Output the (X, Y) coordinate of the center of the cell containing the given text.  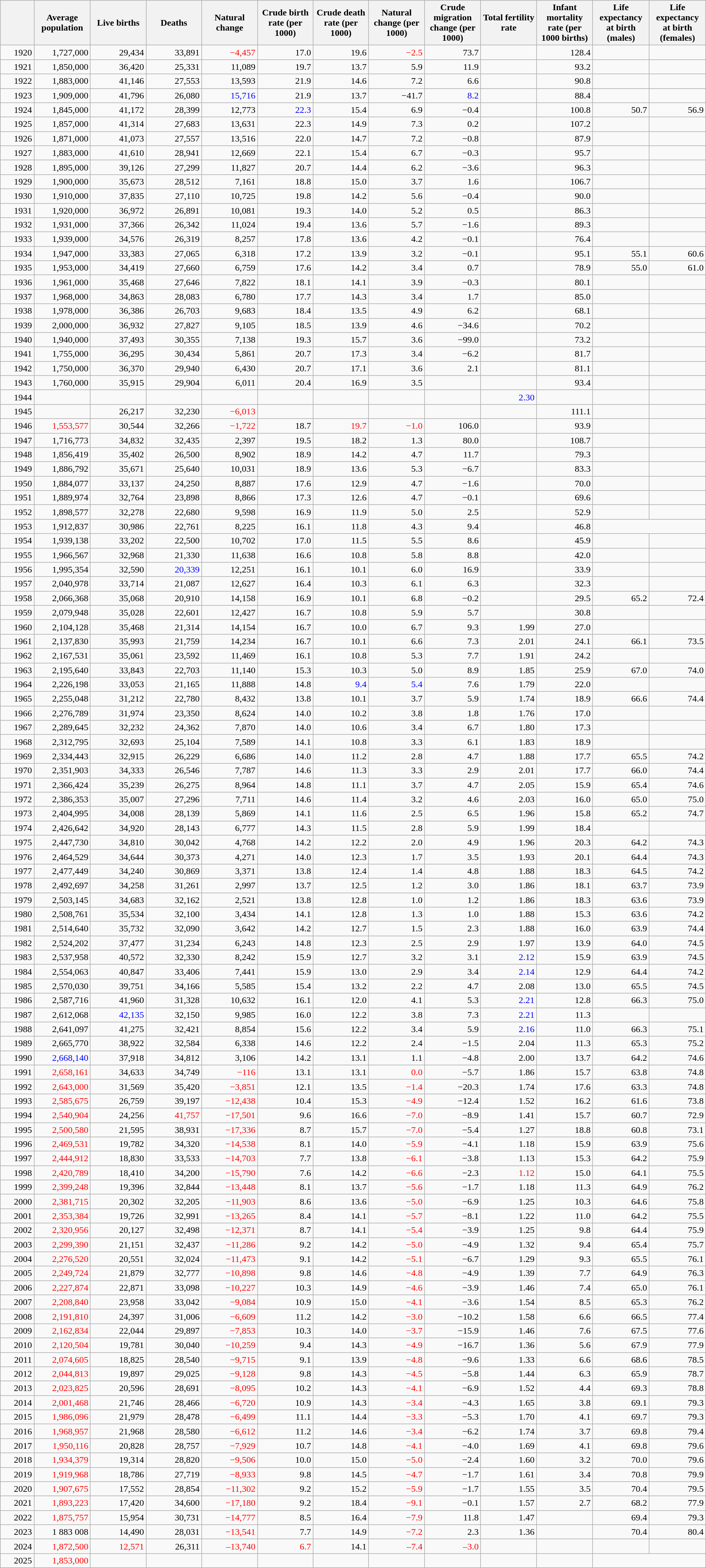
−13,265 (230, 1216)
4.4 (565, 1388)
1.22 (509, 1216)
24,397 (118, 1316)
32,777 (174, 1273)
−6,612 (230, 1431)
2,353,384 (62, 1216)
32,162 (174, 900)
1.69 (509, 1446)
9,598 (230, 512)
32,590 (118, 569)
32,498 (174, 1230)
32,584 (174, 1043)
1,893,223 (62, 1503)
1.57 (509, 1503)
2023 (17, 1532)
Infant mortality rate (per 1000 births) (565, 23)
32,991 (174, 1216)
5.8 (397, 555)
93.9 (565, 426)
−6,499 (230, 1417)
7,161 (230, 182)
1936 (17, 282)
41,757 (174, 1115)
78.7 (677, 1374)
88.4 (565, 95)
55.1 (621, 254)
26,759 (118, 1101)
67.5 (621, 1331)
1.97 (509, 943)
37,477 (118, 943)
13,593 (230, 81)
41,275 (118, 1029)
25,104 (174, 742)
0.5 (453, 210)
30,040 (174, 1345)
2,521 (230, 900)
1932 (17, 225)
−2.5 (397, 52)
1974 (17, 828)
34,419 (118, 268)
26,703 (174, 311)
66.0 (621, 771)
Crude migration change (per 1000) (453, 23)
79.9 (677, 1474)
1,947,000 (62, 254)
75.7 (677, 1245)
2014 (17, 1403)
35,068 (118, 598)
22,601 (174, 612)
69.3 (621, 1388)
28,580 (174, 1431)
1.8 (453, 713)
1935 (17, 268)
1972 (17, 799)
79.4 (677, 1431)
1,950,116 (62, 1446)
10,702 (230, 541)
−2.4 (453, 1460)
−15.9 (453, 1331)
1985 (17, 986)
41,314 (118, 124)
33,533 (174, 1159)
1962 (17, 656)
66.6 (621, 699)
1924 (17, 110)
1996 (17, 1144)
16.2 (565, 1101)
28,757 (174, 1446)
31,212 (118, 699)
11,140 (230, 670)
35,402 (118, 455)
1955 (17, 555)
6,777 (230, 828)
28,540 (174, 1360)
13,631 (230, 124)
9,985 (230, 1015)
4,271 (230, 857)
2,276,789 (62, 713)
1,872,500 (62, 1546)
29,904 (174, 383)
Crude death rate (per 1000) (341, 23)
2,066,368 (62, 598)
19,782 (118, 1144)
−6,720 (230, 1403)
1945 (17, 411)
1,898,577 (62, 512)
37,366 (118, 225)
28,143 (174, 828)
2021 (17, 1503)
2,444,912 (62, 1159)
24.1 (565, 641)
1,909,000 (62, 95)
7,138 (230, 340)
93.4 (565, 383)
2,120,504 (62, 1345)
2019 (17, 1474)
Life expectancy at birth (males) (621, 23)
1,939,138 (62, 541)
6.0 (397, 569)
80.1 (565, 282)
12,773 (230, 110)
34,320 (174, 1144)
−12.4 (453, 1101)
8,964 (230, 785)
1964 (17, 685)
33,202 (118, 541)
6.9 (397, 110)
23,592 (174, 656)
26,342 (174, 225)
1953 (17, 526)
26,891 (174, 210)
29,897 (174, 1331)
2,001,468 (62, 1403)
32,421 (174, 1029)
78.5 (677, 1360)
8.4 (285, 1216)
1929 (17, 182)
11,888 (230, 685)
2.16 (509, 1029)
−0.8 (453, 138)
1938 (17, 311)
1928 (17, 167)
6,780 (230, 297)
1956 (17, 569)
2.04 (509, 1043)
34,008 (118, 814)
19.8 (285, 196)
0.2 (453, 124)
28,512 (174, 182)
33,406 (174, 972)
1.41 (509, 1115)
106.7 (565, 182)
75.1 (677, 1029)
1988 (17, 1029)
1,910,000 (62, 196)
28,083 (174, 297)
1.83 (509, 742)
90.0 (565, 196)
3,106 (230, 1058)
41,796 (118, 95)
42,135 (118, 1015)
22,703 (174, 670)
1,716,773 (62, 440)
1981 (17, 929)
36,386 (118, 311)
1950 (17, 483)
1,553,577 (62, 426)
32,844 (174, 1187)
33,891 (174, 52)
39,751 (118, 986)
66.1 (621, 641)
34,633 (118, 1072)
31,328 (174, 1000)
27,553 (174, 81)
13.2 (341, 986)
18.7 (285, 426)
32.3 (565, 584)
−3,851 (230, 1086)
−8,933 (230, 1474)
−5.8 (453, 1374)
−12,438 (230, 1101)
1977 (17, 871)
Live births (118, 23)
30,986 (118, 526)
−99.0 (453, 340)
1,889,974 (62, 498)
34,810 (118, 842)
69.6 (565, 498)
1.79 (509, 685)
1.70 (509, 1417)
2.4 (397, 1043)
34,749 (174, 1072)
3,642 (230, 929)
18.5 (285, 325)
2,508,761 (62, 914)
81.7 (565, 354)
2001 (17, 1216)
30,544 (118, 426)
1973 (17, 814)
2,386,353 (62, 799)
37,493 (118, 340)
19,314 (118, 1460)
73.5 (677, 641)
41,610 (118, 153)
−11,302 (230, 1489)
1,986,096 (62, 1417)
20,910 (174, 598)
11,089 (230, 67)
1982 (17, 943)
17,420 (118, 1503)
8.8 (453, 555)
63.3 (621, 1086)
1,968,957 (62, 1431)
4.3 (397, 526)
2,464,529 (62, 857)
73.7 (453, 52)
19.4 (285, 225)
30.8 (565, 612)
63.7 (621, 885)
1.76 (509, 713)
5.2 (397, 210)
–3.0 (453, 1546)
15.8 (565, 814)
−17,501 (230, 1115)
26,275 (174, 785)
28,941 (174, 153)
4,768 (230, 842)
21,314 (174, 627)
34,200 (174, 1173)
1957 (17, 584)
1983 (17, 957)
−20.3 (453, 1086)
−9,715 (230, 1360)
20,302 (118, 1202)
20,551 (118, 1259)
−3.0 (397, 1316)
28,466 (174, 1403)
28,854 (174, 1489)
9,683 (230, 311)
−7,853 (230, 1331)
20,596 (118, 1388)
17.1 (341, 368)
1,934,379 (62, 1460)
6,338 (230, 1043)
55.0 (621, 268)
1967 (17, 728)
1,845,000 (62, 110)
−4.6 (397, 1288)
32,090 (174, 929)
2,668,140 (62, 1058)
1990 (17, 1058)
76.3 (677, 1273)
2,585,675 (62, 1101)
2.7 (565, 1503)
8,866 (230, 498)
29,434 (118, 52)
21,330 (174, 555)
−9.6 (453, 1360)
2,208,840 (62, 1302)
35,671 (118, 469)
1,875,757 (62, 1517)
1.47 (509, 1517)
29.5 (565, 598)
11.6 (341, 814)
2024 (17, 1546)
26,217 (118, 411)
7,441 (230, 972)
−0.2 (453, 598)
2,312,795 (62, 742)
9.6 (285, 1115)
30,373 (174, 857)
30,355 (174, 340)
34,812 (174, 1058)
−13,541 (230, 1532)
37,835 (118, 196)
10.4 (285, 1101)
34,920 (118, 828)
32,232 (118, 728)
1937 (17, 297)
1.32 (509, 1245)
68.1 (565, 311)
60.8 (621, 1129)
−116 (230, 1072)
1.60 (509, 1460)
1.39 (509, 1273)
−7.2 (397, 1532)
95.7 (565, 153)
−13,448 (230, 1187)
22,780 (174, 699)
20,127 (118, 1230)
72.4 (677, 598)
10,632 (230, 1000)
2.0 (397, 842)
21,165 (174, 685)
22,500 (174, 541)
2011 (17, 1360)
2,404,995 (62, 814)
69.1 (621, 1403)
1,968,000 (62, 297)
2,249,724 (62, 1273)
23,958 (118, 1302)
128.4 (565, 52)
100.8 (565, 110)
34,644 (118, 857)
8,257 (230, 239)
29,025 (174, 1374)
35,673 (118, 182)
1948 (17, 455)
8.9 (453, 670)
14,490 (118, 1532)
2.05 (509, 785)
1.54 (509, 1302)
35,061 (118, 656)
1921 (17, 67)
1961 (17, 641)
5,585 (230, 986)
26,229 (174, 756)
12.6 (341, 498)
38,931 (174, 1129)
2,334,443 (62, 756)
15,716 (230, 95)
1,940,000 (62, 340)
Crude birth rate (per 1000) (285, 23)
13,516 (230, 138)
−3.7 (397, 1331)
76.4 (565, 239)
32,266 (174, 426)
8,854 (230, 1029)
40,847 (118, 972)
2,492,697 (62, 885)
20,339 (174, 569)
1.33 (509, 1360)
27,296 (174, 799)
2,500,580 (62, 1129)
1994 (17, 1115)
3.0 (453, 885)
1.6 (453, 182)
2,554,063 (62, 972)
2,226,198 (62, 685)
1,931,000 (62, 225)
1,920,000 (62, 210)
69.7 (621, 1417)
4.2 (397, 239)
1997 (17, 1159)
74.7 (677, 814)
1951 (17, 498)
−8,095 (230, 1388)
28,139 (174, 814)
2,612,068 (62, 1015)
−6,609 (230, 1316)
1941 (17, 354)
74.0 (677, 670)
1947 (17, 440)
83.3 (565, 469)
−1.5 (453, 1043)
−1.4 (397, 1086)
36,420 (118, 67)
2,570,030 (62, 986)
1949 (17, 469)
1927 (17, 153)
96.3 (565, 167)
1,978,000 (62, 311)
20,828 (118, 1446)
−11,286 (230, 1245)
2,643,000 (62, 1086)
21,968 (118, 1431)
1922 (17, 81)
34,832 (118, 440)
27,646 (174, 282)
7,870 (230, 728)
1.65 (509, 1403)
5,861 (230, 354)
20.4 (285, 383)
1980 (17, 914)
2,079,948 (62, 612)
1.44 (509, 1374)
77.6 (677, 1331)
46.8 (565, 526)
75.8 (677, 1202)
2,255,048 (62, 699)
2,381,715 (62, 1202)
64.0 (621, 943)
11,638 (230, 555)
1,755,000 (62, 354)
12,571 (118, 1546)
34,683 (118, 900)
11,024 (230, 225)
2,658,161 (62, 1072)
1.58 (509, 1316)
2017 (17, 1446)
111.1 (565, 411)
3,434 (230, 914)
1.13 (509, 1159)
12,427 (230, 612)
1940 (17, 340)
85.0 (565, 297)
−14,703 (230, 1159)
32,278 (118, 512)
34,333 (118, 771)
28,691 (174, 1388)
1952 (17, 512)
38,922 (118, 1043)
35,993 (118, 641)
27,827 (174, 325)
3.9 (397, 282)
1998 (17, 1173)
−9,084 (230, 1302)
22,044 (118, 1331)
14,234 (230, 641)
1,919,968 (62, 1474)
31,006 (174, 1316)
68.6 (621, 1360)
0.7 (453, 268)
−6,013 (230, 411)
6,686 (230, 756)
18,410 (118, 1173)
2,399,248 (62, 1187)
11,469 (230, 656)
1939 (17, 325)
2,587,716 (62, 1000)
18,830 (118, 1159)
1,961,000 (62, 282)
1.93 (509, 857)
−10,227 (230, 1288)
21,151 (118, 1245)
−5.3 (453, 1417)
11.4 (341, 799)
1,912,837 (62, 526)
35,239 (118, 785)
−8.1 (453, 1216)
1991 (17, 1072)
33,843 (118, 670)
29,940 (174, 368)
35,534 (118, 914)
68.2 (621, 1503)
1975 (17, 842)
1.61 (509, 1474)
22.1 (285, 153)
2,137,830 (62, 641)
8,242 (230, 957)
1,953,000 (62, 268)
1,995,354 (62, 569)
37,918 (118, 1058)
36,370 (118, 368)
1959 (17, 612)
26,500 (174, 455)
1934 (17, 254)
35,028 (118, 612)
14.7 (341, 138)
2022 (17, 1517)
89.3 (565, 225)
Average population (62, 23)
35,915 (118, 383)
33,137 (118, 483)
26,311 (174, 1546)
75.2 (677, 1043)
2005 (17, 1273)
36,295 (118, 354)
1.4 (397, 871)
3,371 (230, 871)
107.2 (565, 124)
2.30 (509, 397)
70.2 (565, 325)
1965 (17, 699)
8,624 (230, 713)
1979 (17, 900)
1933 (17, 239)
41,146 (118, 81)
11,827 (230, 167)
2,477,449 (62, 871)
33.9 (565, 569)
2,227,874 (62, 1288)
79.5 (677, 1489)
2,997 (230, 885)
−15,790 (230, 1173)
1958 (17, 598)
Total fertility rate (509, 23)
2,366,424 (62, 785)
2,447,730 (62, 842)
26,546 (174, 771)
28,478 (174, 1417)
−4.7 (397, 1474)
1969 (17, 756)
31,974 (118, 713)
45.9 (565, 541)
69.4 (621, 1517)
17.2 (285, 254)
21,879 (118, 1273)
6.5 (453, 814)
34,863 (118, 297)
14,158 (230, 598)
35,007 (118, 799)
64.5 (621, 871)
25.9 (565, 670)
64.6 (621, 1202)
28,399 (174, 110)
−9.1 (397, 1503)
7,787 (230, 771)
40,572 (118, 957)
12,627 (230, 584)
31,569 (118, 1086)
32,024 (174, 1259)
21,087 (174, 584)
1968 (17, 742)
1963 (17, 670)
−6.1 (397, 1159)
2020 (17, 1489)
1987 (17, 1015)
32,968 (118, 555)
2,351,903 (62, 771)
12,669 (230, 153)
2,514,640 (62, 929)
1960 (17, 627)
67.9 (621, 1345)
−16.7 (453, 1345)
−7,929 (230, 1446)
7.4 (565, 1288)
21,595 (118, 1129)
−10,259 (230, 1345)
−1,722 (230, 426)
1992 (17, 1086)
72.9 (677, 1115)
27.0 (565, 627)
73.2 (565, 340)
12.4 (341, 871)
1954 (17, 541)
34,240 (118, 871)
1944 (17, 397)
15.6 (285, 1029)
19.6 (341, 52)
39,197 (174, 1101)
95.1 (565, 254)
−10.2 (453, 1316)
9,105 (230, 325)
31,234 (174, 943)
27,660 (174, 268)
1930 (17, 196)
32,150 (174, 1015)
87.9 (565, 138)
39,126 (118, 167)
6,759 (230, 268)
22,761 (174, 526)
1978 (17, 885)
1,871,000 (62, 138)
27,065 (174, 254)
1,750,000 (62, 368)
1.55 (509, 1489)
2010 (17, 1345)
2007 (17, 1302)
1966 (17, 713)
27,557 (174, 138)
−5.6 (397, 1187)
1,856,419 (62, 455)
2,537,958 (62, 957)
34,576 (118, 239)
2,469,531 (62, 1144)
6,243 (230, 943)
42.0 (565, 555)
Natural change (230, 23)
15,954 (118, 1517)
33,042 (174, 1302)
1925 (17, 124)
−3.3 (397, 1417)
5,869 (230, 814)
28,820 (174, 1460)
24.2 (565, 656)
52.9 (565, 512)
1943 (17, 383)
18.2 (341, 440)
12.5 (341, 885)
1.29 (509, 1259)
Deaths (174, 23)
2009 (17, 1331)
2,641,097 (62, 1029)
27,110 (174, 196)
−11,903 (230, 1202)
32,330 (174, 957)
2008 (17, 1316)
33,714 (118, 584)
1942 (17, 368)
2012 (17, 1374)
6.8 (397, 598)
1.1 (397, 1058)
−17,180 (230, 1503)
2013 (17, 1388)
2.00 (509, 1058)
27,683 (174, 124)
−9,506 (230, 1460)
10.6 (341, 728)
2,044,813 (62, 1374)
2,524,202 (62, 943)
1989 (17, 1043)
90.8 (565, 81)
1970 (17, 771)
−1.0 (397, 426)
1,857,000 (62, 124)
8,887 (230, 483)
34,600 (174, 1503)
30,042 (174, 842)
1971 (17, 785)
20.1 (565, 857)
1,886,792 (62, 469)
1.5 (397, 929)
2,040,978 (62, 584)
7,589 (230, 742)
1,939,000 (62, 239)
1,895,000 (62, 167)
2,420,789 (62, 1173)
41,073 (118, 138)
10,031 (230, 469)
108.7 (565, 440)
41,960 (118, 1000)
5.5 (397, 541)
2,162,834 (62, 1331)
31,261 (174, 885)
22,871 (118, 1288)
32,230 (174, 411)
20.3 (565, 842)
2,167,531 (62, 656)
60.7 (621, 1115)
106.0 (453, 426)
8,225 (230, 526)
7,822 (230, 282)
2,289,645 (62, 728)
21,759 (174, 641)
17,552 (118, 1489)
10.7 (285, 1446)
78.9 (565, 268)
67.0 (621, 670)
77.4 (677, 1316)
32,100 (174, 914)
4.8 (453, 871)
26,080 (174, 95)
32,693 (118, 742)
81.1 (565, 368)
22,680 (174, 512)
−5.1 (397, 1259)
80.4 (677, 1532)
12,251 (230, 569)
34,258 (118, 885)
18,825 (118, 1360)
64.1 (621, 1173)
26,319 (174, 239)
28,031 (174, 1532)
3.1 (453, 957)
−4.0 (453, 1446)
2018 (17, 1460)
10,725 (230, 196)
1946 (17, 426)
63.8 (621, 1072)
0.0 (397, 1072)
1,853,000 (62, 1560)
30,869 (174, 871)
1926 (17, 138)
56.9 (677, 110)
−3.8 (453, 1159)
21,746 (118, 1403)
1931 (17, 210)
32,435 (174, 440)
2015 (17, 1417)
10,081 (230, 210)
23,350 (174, 713)
73.1 (677, 1129)
−4.3 (453, 1403)
−11,473 (230, 1259)
35,420 (174, 1086)
2,665,770 (62, 1043)
1984 (17, 972)
1,900,000 (62, 182)
2006 (17, 1288)
1999 (17, 1187)
12.1 (285, 1086)
27,299 (174, 167)
5.4 (397, 685)
2,191,810 (62, 1316)
2003 (17, 1245)
17.8 (285, 239)
41,172 (118, 110)
19,396 (118, 1187)
1,966,567 (62, 555)
2.14 (509, 972)
2025 (17, 1560)
60.6 (677, 254)
32,915 (118, 756)
−41.7 (397, 95)
–7.4 (397, 1546)
30,434 (174, 354)
36,932 (118, 325)
1 883 008 (62, 1532)
19,897 (118, 1374)
25,331 (174, 67)
−2.3 (453, 1173)
2,074,605 (62, 1360)
1,760,000 (62, 383)
−7.9 (397, 1517)
1976 (17, 857)
2.12 (509, 957)
1986 (17, 1000)
11.7 (453, 455)
6,430 (230, 368)
27,719 (174, 1474)
19,726 (118, 1216)
73.8 (677, 1101)
32,437 (174, 1245)
2,276,520 (62, 1259)
2.1 (453, 368)
2016 (17, 1431)
75.6 (677, 1144)
33,383 (118, 254)
2004 (17, 1259)
24,250 (174, 483)
1.12 (509, 1173)
−8.9 (453, 1115)
−14,538 (230, 1144)
1.85 (509, 670)
1995 (17, 1129)
1923 (17, 95)
30,731 (174, 1517)
1993 (17, 1101)
8.2 (453, 95)
Life expectancy at birth (females) (677, 23)
1.27 (509, 1129)
23,898 (174, 498)
1,907,675 (62, 1489)
1920 (17, 52)
6,011 (230, 383)
−14,777 (230, 1517)
2,104,128 (62, 627)
14.5 (341, 1474)
33,098 (174, 1288)
21,979 (118, 1417)
−4,457 (230, 52)
−17,336 (230, 1129)
2,540,904 (62, 1115)
1,727,000 (62, 52)
35,732 (118, 929)
18,786 (118, 1474)
2,000,000 (62, 325)
24,362 (174, 728)
65.9 (621, 1374)
2.08 (509, 986)
61.6 (621, 1101)
−9,128 (230, 1374)
2,299,390 (62, 1245)
25,640 (174, 469)
24,256 (118, 1115)
15.2 (341, 1489)
2002 (17, 1230)
2,320,956 (62, 1230)
1,850,000 (62, 67)
–13,740 (230, 1546)
2.2 (397, 986)
19.5 (285, 440)
14,154 (230, 627)
1,884,077 (62, 483)
61.0 (677, 268)
−4.5 (397, 1374)
2,023,825 (62, 1388)
33,053 (118, 685)
12.0 (341, 1000)
2,503,145 (62, 900)
Natural change (per 1000) (397, 23)
32,764 (118, 498)
2,397 (230, 440)
8,432 (230, 699)
78.8 (677, 1388)
70.8 (621, 1474)
1.91 (509, 656)
50.7 (621, 110)
1.80 (509, 728)
7,711 (230, 799)
2,195,640 (62, 670)
2,426,642 (62, 828)
8,902 (230, 455)
−10,898 (230, 1273)
−12,371 (230, 1230)
6,318 (230, 254)
−34.6 (453, 325)
2.03 (509, 799)
66.5 (621, 1316)
−6.6 (397, 1173)
2000 (17, 1202)
34,166 (174, 986)
36,972 (118, 210)
86.3 (565, 210)
19,781 (118, 1345)
93.2 (565, 67)
80.0 (453, 440)
32,205 (174, 1202)
